Determine the [x, y] coordinate at the center of the cell enclosing the given text.  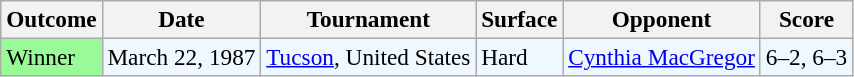
Surface [520, 19]
Tucson, United States [368, 57]
Date [182, 19]
Tournament [368, 19]
Opponent [662, 19]
Score [806, 19]
Winner [52, 57]
Cynthia MacGregor [662, 57]
March 22, 1987 [182, 57]
6–2, 6–3 [806, 57]
Hard [520, 57]
Outcome [52, 19]
